Return the (X, Y) coordinate for the center point of the cell that contains the specified text.  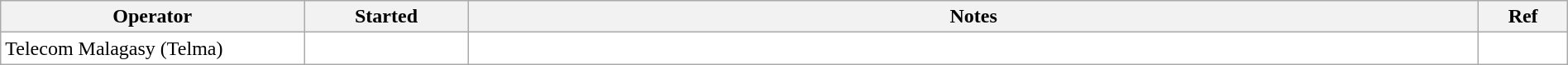
Ref (1523, 17)
Started (386, 17)
Operator (152, 17)
Notes (973, 17)
Telecom Malagasy (Telma) (152, 48)
